Identify which cell holds the provided text, then report its (X, Y) central coordinate. 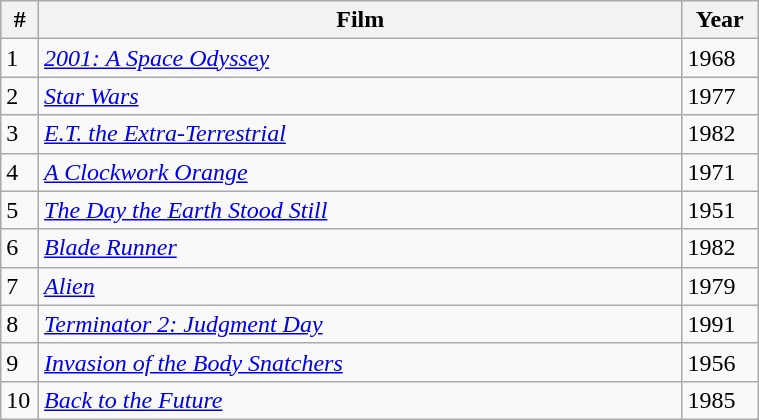
Year (720, 20)
E.T. the Extra-Terrestrial (360, 134)
1971 (720, 172)
# (20, 20)
10 (20, 400)
1956 (720, 362)
1977 (720, 96)
The Day the Earth Stood Still (360, 210)
Alien (360, 286)
3 (20, 134)
7 (20, 286)
Film (360, 20)
2001: A Space Odyssey (360, 58)
9 (20, 362)
5 (20, 210)
Star Wars (360, 96)
8 (20, 324)
1951 (720, 210)
2 (20, 96)
1968 (720, 58)
4 (20, 172)
A Clockwork Orange (360, 172)
6 (20, 248)
1985 (720, 400)
Terminator 2: Judgment Day (360, 324)
Blade Runner (360, 248)
Invasion of the Body Snatchers (360, 362)
1 (20, 58)
1979 (720, 286)
1991 (720, 324)
Back to the Future (360, 400)
